Find where the given text appears and provide that cell's center as (x, y) coordinate. 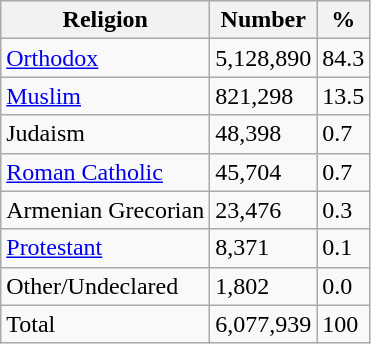
Roman Catholic (106, 172)
23,476 (264, 210)
Religion (106, 20)
0.1 (344, 248)
13.5 (344, 96)
Protestant (106, 248)
45,704 (264, 172)
8,371 (264, 248)
0.0 (344, 286)
6,077,939 (264, 324)
% (344, 20)
Number (264, 20)
Armenian Grecorian (106, 210)
Orthodox (106, 58)
Total (106, 324)
0.3 (344, 210)
5,128,890 (264, 58)
Judaism (106, 134)
821,298 (264, 96)
48,398 (264, 134)
Other/Undeclared (106, 286)
Muslim (106, 96)
84.3 (344, 58)
100 (344, 324)
1,802 (264, 286)
